Search for the cell housing the specified text and yield its [X, Y] center coordinate. 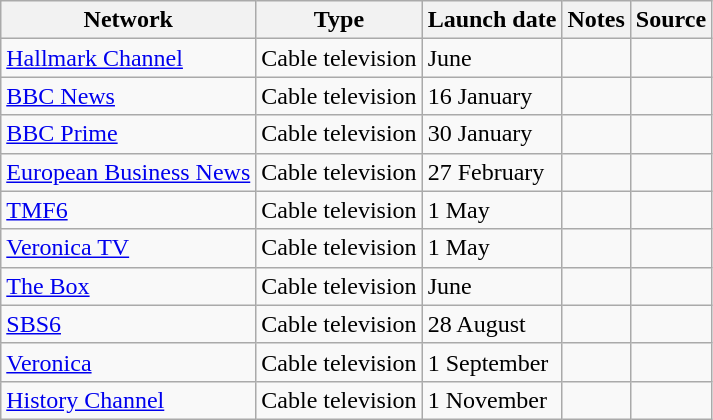
History Channel [128, 400]
Source [670, 20]
Network [128, 20]
Type [339, 20]
Veronica [128, 362]
TMF6 [128, 210]
Notes [596, 20]
27 February [492, 172]
SBS6 [128, 324]
Hallmark Channel [128, 58]
Launch date [492, 20]
The Box [128, 286]
1 November [492, 400]
Veronica TV [128, 248]
1 September [492, 362]
28 August [492, 324]
BBC News [128, 96]
European Business News [128, 172]
30 January [492, 134]
BBC Prime [128, 134]
16 January [492, 96]
